From the cell containing the given text, extract its center point as [x, y] coordinate. 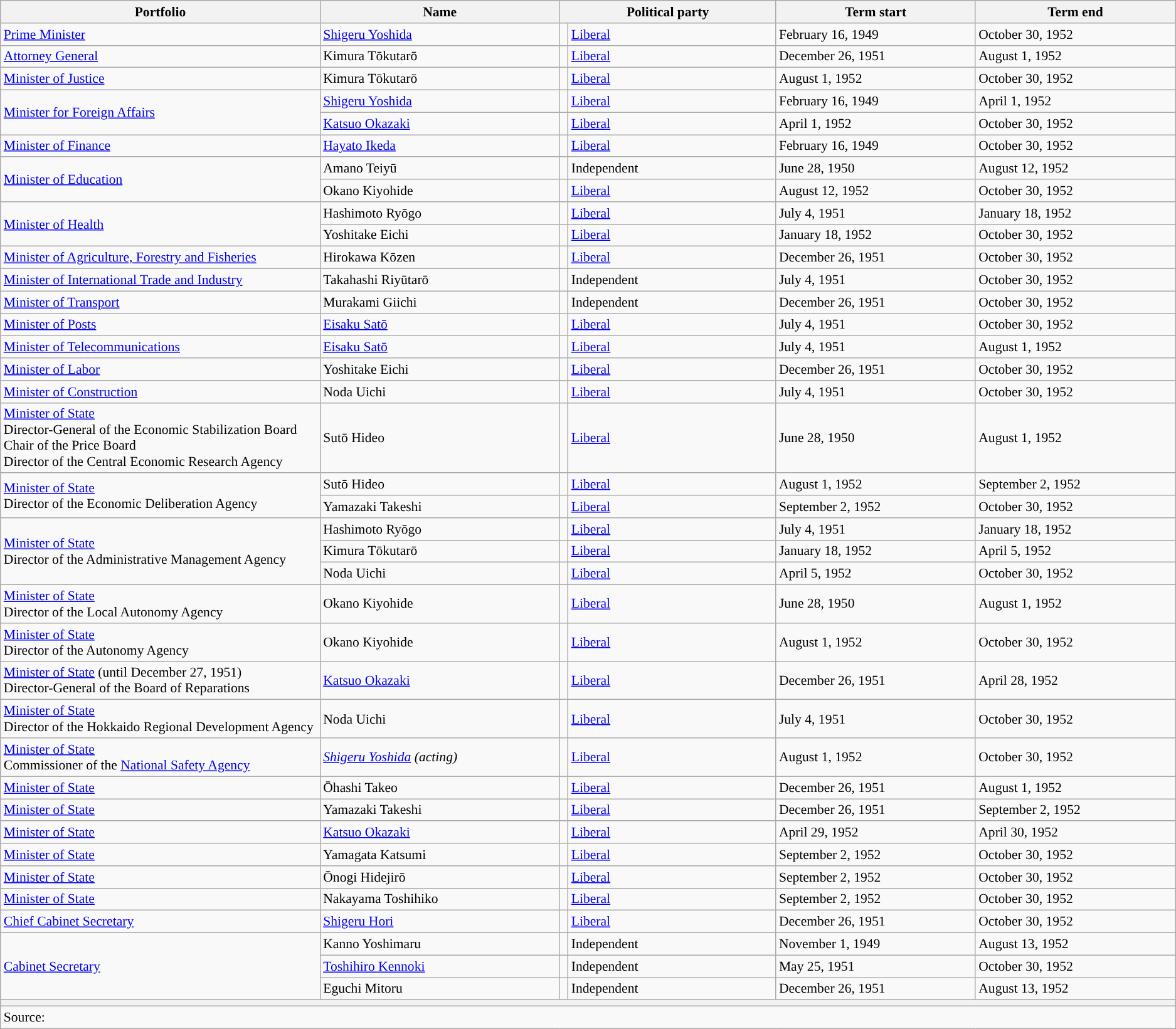
Portfolio [161, 12]
Murakami Giichi [440, 302]
Minister of StateDirector-General of the Economic Stabilization BoardChair of the Price BoardDirector of the Central Economic Research Agency [161, 438]
April 30, 1952 [1075, 833]
Minister of Transport [161, 302]
Minister of Agriculture, Forestry and Fisheries [161, 258]
Minister of Justice [161, 79]
Ōhashi Takeo [440, 788]
Minister of StateDirector of the Economic Deliberation Agency [161, 495]
Ōnogi Hidejirō [440, 877]
November 1, 1949 [876, 944]
Minister for Foreign Affairs [161, 113]
Minister of State (until December 27, 1951)Director-General of the Board of Reparations [161, 681]
Eguchi Mitoru [440, 989]
Minister of StateDirector of the Hokkaido Regional Development Agency [161, 719]
Shigeru Hori [440, 922]
Shigeru Yoshida (acting) [440, 757]
Minister of StateDirector of the Local Autonomy Agency [161, 604]
Political party [667, 12]
Name [440, 12]
Minister of Construction [161, 392]
Minister of StateDirector of the Administrative Management Agency [161, 552]
Minister of Health [161, 224]
Attorney General [161, 56]
Yamagata Katsumi [440, 855]
Source: [588, 1018]
Prime Minister [161, 34]
Nakayama Toshihiko [440, 899]
Toshihiro Kennoki [440, 966]
Minister of International Trade and Industry [161, 280]
Chief Cabinet Secretary [161, 922]
Hayato Ikeda [440, 146]
Minister of Education [161, 179]
Amano Teiyū [440, 169]
Cabinet Secretary [161, 967]
Minister of StateDirector of the Autonomy Agency [161, 642]
Minister of Telecommunications [161, 347]
Term end [1075, 12]
Minister of Labor [161, 369]
Kanno Yoshimaru [440, 944]
Minister of Finance [161, 146]
April 28, 1952 [1075, 681]
Takahashi Riyūtarō [440, 280]
April 29, 1952 [876, 833]
Hirokawa Kōzen [440, 258]
Minister of Posts [161, 325]
May 25, 1951 [876, 966]
Minister of StateCommissioner of the National Safety Agency [161, 757]
Term start [876, 12]
